Output the (X, Y) coordinate of the center of the cell containing the given text.  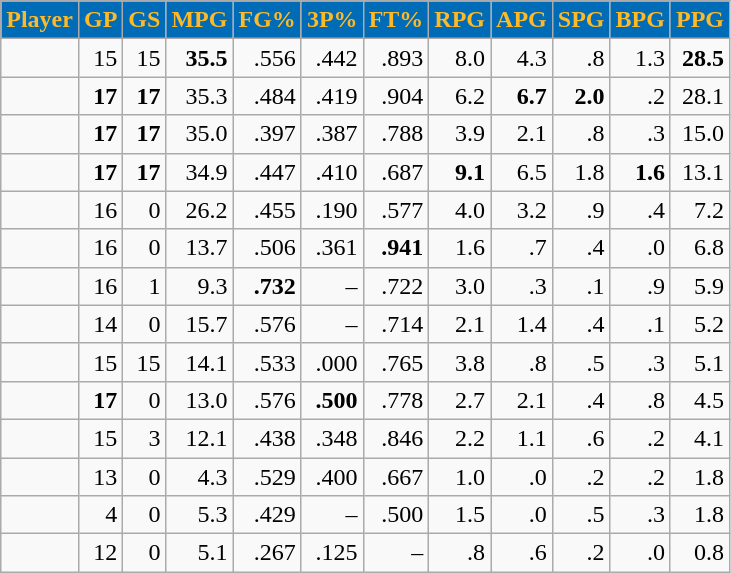
1.4 (522, 324)
.361 (332, 248)
4.5 (700, 400)
5.3 (200, 515)
.533 (267, 362)
3.9 (460, 134)
6.8 (700, 248)
5.2 (700, 324)
15.0 (700, 134)
4.0 (460, 210)
.556 (267, 58)
6.7 (522, 96)
2.7 (460, 400)
35.5 (200, 58)
1.0 (460, 477)
.893 (396, 58)
.506 (267, 248)
.348 (332, 438)
.400 (332, 477)
9.1 (460, 172)
.000 (332, 362)
3.8 (460, 362)
.447 (267, 172)
4.1 (700, 438)
4 (100, 515)
BPG (640, 20)
28.1 (700, 96)
35.3 (200, 96)
APG (522, 20)
.455 (267, 210)
RPG (460, 20)
FT% (396, 20)
0.8 (700, 553)
3.0 (460, 286)
1.5 (460, 515)
Player (40, 20)
.429 (267, 515)
9.3 (200, 286)
.267 (267, 553)
.410 (332, 172)
GP (100, 20)
.904 (396, 96)
.442 (332, 58)
26.2 (200, 210)
13 (100, 477)
13.0 (200, 400)
12.1 (200, 438)
2.2 (460, 438)
13.7 (200, 248)
.687 (396, 172)
.788 (396, 134)
.125 (332, 553)
6.2 (460, 96)
1 (144, 286)
8.0 (460, 58)
.438 (267, 438)
28.5 (700, 58)
7.2 (700, 210)
13.1 (700, 172)
.190 (332, 210)
3 (144, 438)
.846 (396, 438)
34.9 (200, 172)
3P% (332, 20)
.484 (267, 96)
14.1 (200, 362)
.765 (396, 362)
.667 (396, 477)
.732 (267, 286)
1.3 (640, 58)
3.2 (522, 210)
1.1 (522, 438)
GS (144, 20)
5.9 (700, 286)
12 (100, 553)
.577 (396, 210)
.397 (267, 134)
SPG (581, 20)
.387 (332, 134)
MPG (200, 20)
14 (100, 324)
FG% (267, 20)
.419 (332, 96)
6.5 (522, 172)
.722 (396, 286)
35.0 (200, 134)
.529 (267, 477)
.7 (522, 248)
.714 (396, 324)
15.7 (200, 324)
2.0 (581, 96)
PPG (700, 20)
.941 (396, 248)
.778 (396, 400)
